Determine the (x, y) coordinate at the center of the cell enclosing the given text.  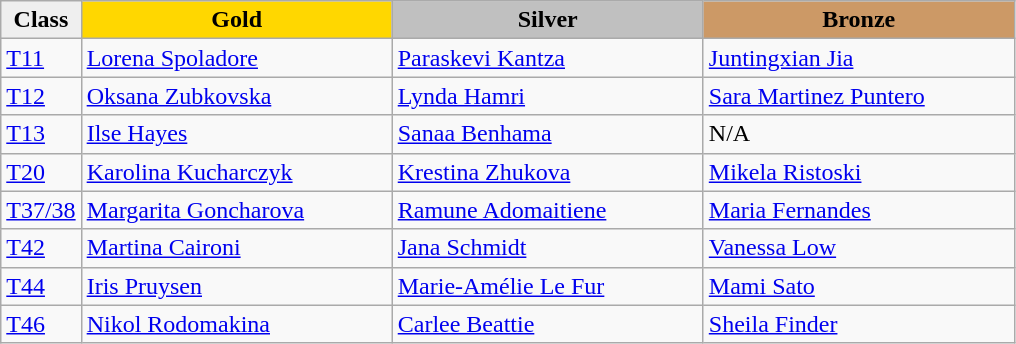
Oksana Zubkovska (236, 96)
Mami Sato (858, 286)
Margarita Goncharova (236, 210)
Ilse Hayes (236, 134)
Maria Fernandes (858, 210)
T42 (41, 248)
T44 (41, 286)
Juntingxian Jia (858, 58)
N/A (858, 134)
Sheila Finder (858, 324)
T37/38 (41, 210)
Class (41, 20)
Mikela Ristoski (858, 172)
Gold (236, 20)
Iris Pruysen (236, 286)
Paraskevi Kantza (548, 58)
T11 (41, 58)
T12 (41, 96)
T13 (41, 134)
Lynda Hamri (548, 96)
Carlee Beattie (548, 324)
Jana Schmidt (548, 248)
Sara Martinez Puntero (858, 96)
Lorena Spoladore (236, 58)
Karolina Kucharczyk (236, 172)
Ramune Adomaitiene (548, 210)
T46 (41, 324)
Vanessa Low (858, 248)
Marie-Amélie Le Fur (548, 286)
T20 (41, 172)
Krestina Zhukova (548, 172)
Silver (548, 20)
Sanaa Benhama (548, 134)
Martina Caironi (236, 248)
Nikol Rodomakina (236, 324)
Bronze (858, 20)
